Pinpoint the cell where the given text exists, returning its (x, y) midpoint coordinate. 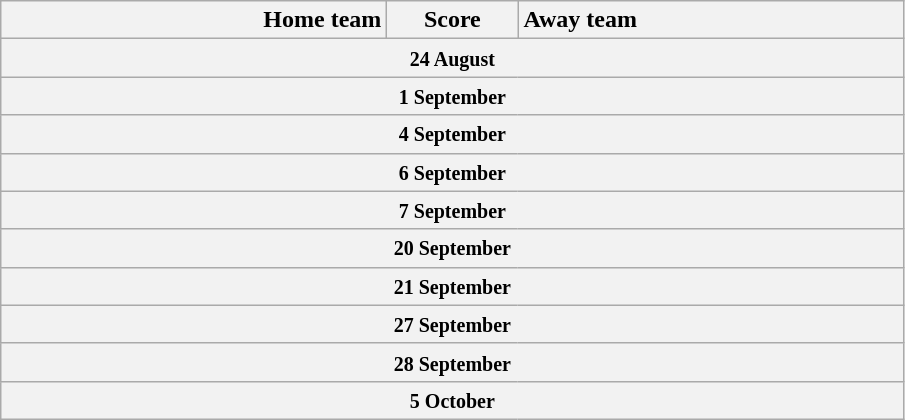
7 September (452, 210)
Away team (711, 20)
4 September (452, 134)
27 September (452, 324)
20 September (452, 248)
5 October (452, 400)
21 September (452, 286)
Home team (194, 20)
1 September (452, 96)
24 August (452, 58)
Score (452, 20)
6 September (452, 172)
28 September (452, 362)
